Determine the [x, y] coordinate at the center of the cell enclosing the given text.  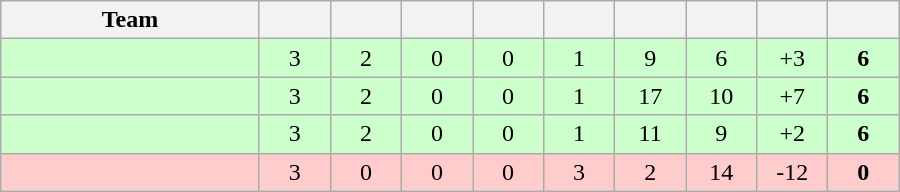
17 [650, 96]
14 [722, 172]
Team [130, 20]
-12 [792, 172]
+3 [792, 58]
+7 [792, 96]
11 [650, 134]
+2 [792, 134]
10 [722, 96]
